Search for the cell housing the specified text and yield its (X, Y) center coordinate. 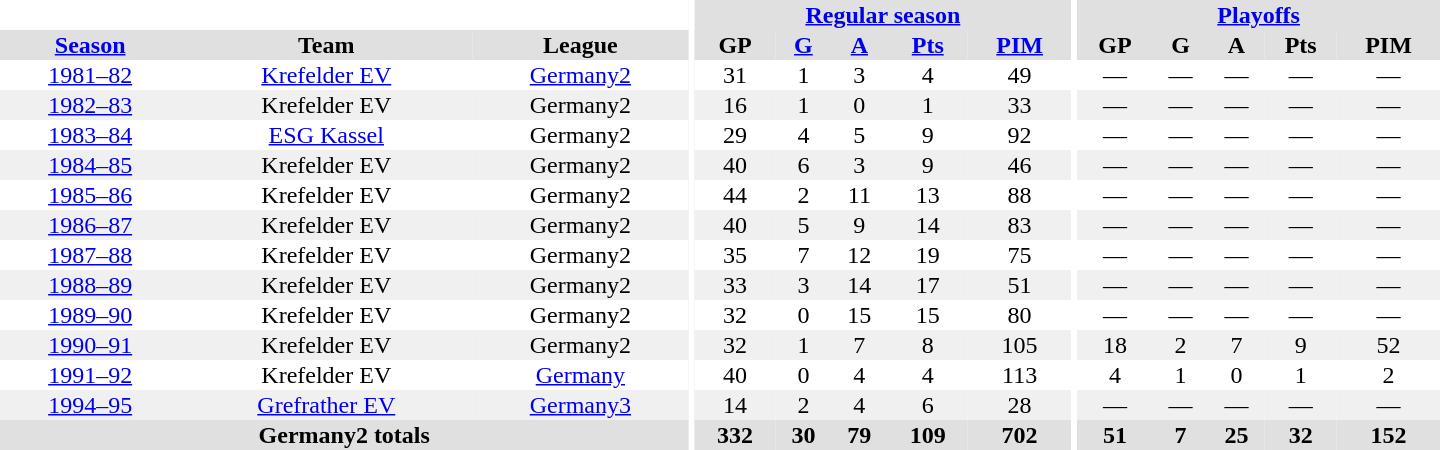
30 (803, 435)
1985–86 (90, 195)
702 (1020, 435)
1984–85 (90, 165)
8 (928, 345)
12 (859, 255)
332 (736, 435)
18 (1114, 345)
Team (326, 45)
79 (859, 435)
28 (1020, 405)
Regular season (883, 15)
25 (1237, 435)
1986–87 (90, 225)
88 (1020, 195)
113 (1020, 375)
League (580, 45)
35 (736, 255)
1990–91 (90, 345)
1991–92 (90, 375)
29 (736, 135)
46 (1020, 165)
11 (859, 195)
52 (1388, 345)
Playoffs (1258, 15)
19 (928, 255)
Grefrather EV (326, 405)
Germany (580, 375)
92 (1020, 135)
Season (90, 45)
ESG Kassel (326, 135)
109 (928, 435)
Germany2 totals (344, 435)
1981–82 (90, 75)
75 (1020, 255)
1983–84 (90, 135)
31 (736, 75)
83 (1020, 225)
1989–90 (90, 315)
16 (736, 105)
Germany3 (580, 405)
1982–83 (90, 105)
44 (736, 195)
1994–95 (90, 405)
152 (1388, 435)
105 (1020, 345)
1988–89 (90, 285)
49 (1020, 75)
80 (1020, 315)
13 (928, 195)
1987–88 (90, 255)
17 (928, 285)
